For the text-containing cell, return its midpoint in (x, y) coordinate format. 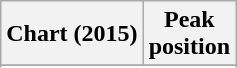
Chart (2015) (72, 34)
Peak position (189, 34)
